Determine the [X, Y] coordinate at the center of the cell enclosing the given text.  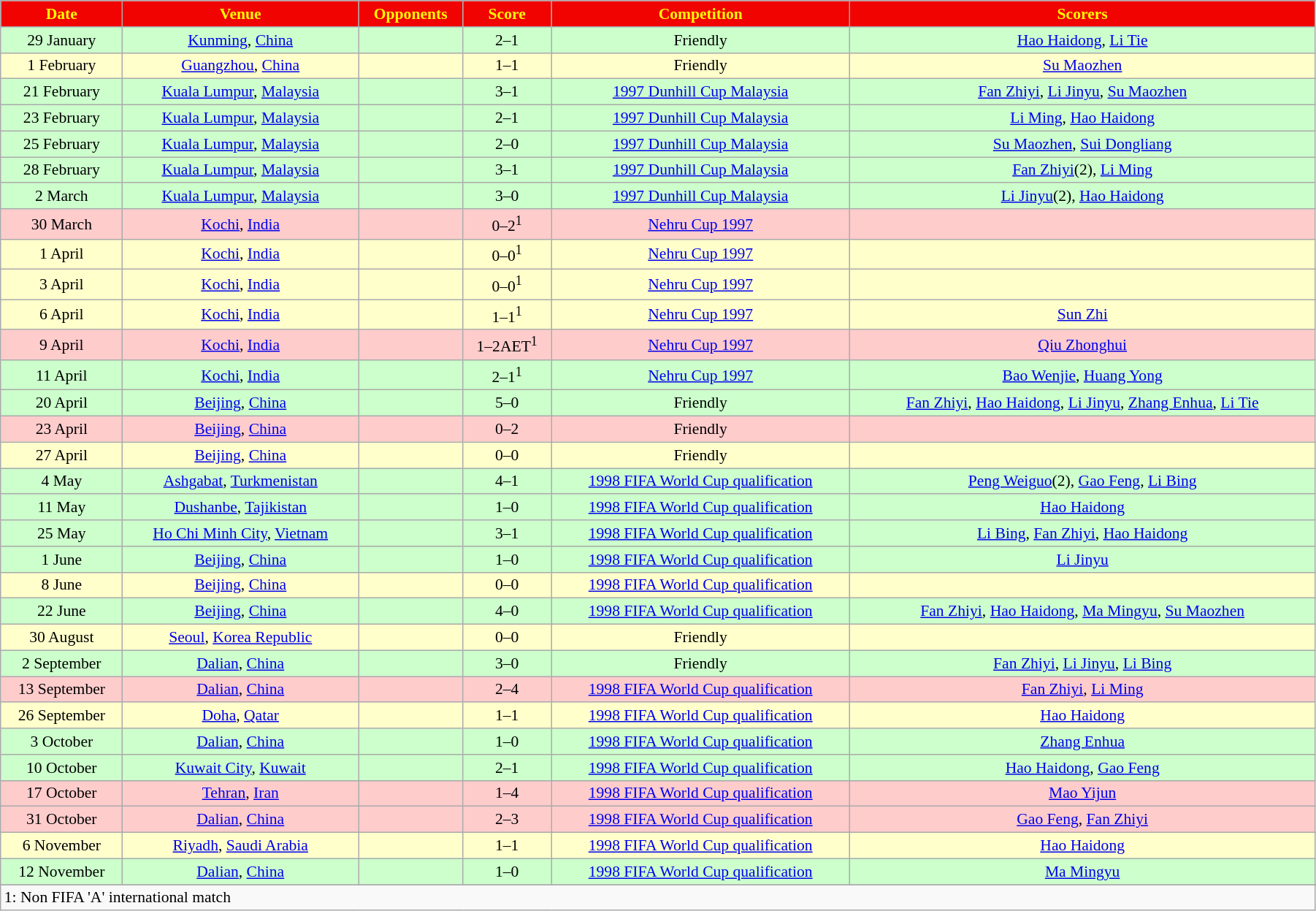
Fan Zhiyi, Hao Haidong, Li Jinyu, Zhang Enhua, Li Tie [1082, 403]
0–21 [507, 224]
Qiu Zhonghui [1082, 345]
2–0 [507, 144]
29 January [61, 40]
4 May [61, 481]
6 November [61, 846]
Ma Mingyu [1082, 872]
8 June [61, 585]
Li Bing, Fan Zhiyi, Hao Haidong [1082, 533]
3 October [61, 742]
Fan Zhiyi, Hao Haidong, Ma Mingyu, Su Maozhen [1082, 611]
6 April [61, 314]
Bao Wenjie, Huang Yong [1082, 376]
Li Ming, Hao Haidong [1082, 118]
Scorers [1082, 14]
1–4 [507, 793]
22 June [61, 611]
Fan Zhiyi, Li Ming [1082, 690]
23 February [61, 118]
Hao Haidong, Li Tie [1082, 40]
Su Maozhen, Sui Dongliang [1082, 144]
Tehran, Iran [241, 793]
Su Maozhen [1082, 66]
Mao Yijun [1082, 793]
Riyadh, Saudi Arabia [241, 846]
Kuwait City, Kuwait [241, 768]
Score [507, 14]
Date [61, 14]
23 April [61, 430]
13 September [61, 690]
31 October [61, 820]
10 October [61, 768]
2 March [61, 197]
0–2 [507, 430]
1: Non FIFA 'A' international match [658, 898]
Li Jinyu(2), Hao Haidong [1082, 197]
Li Jinyu [1082, 560]
1 June [61, 560]
Fan Zhiyi, Li Jinyu, Su Maozhen [1082, 92]
Venue [241, 14]
Dushanbe, Tajikistan [241, 508]
9 April [61, 345]
2–3 [507, 820]
4–0 [507, 611]
26 September [61, 716]
Opponents [410, 14]
11 May [61, 508]
11 April [61, 376]
Hao Haidong, Gao Feng [1082, 768]
Gao Feng, Fan Zhiyi [1082, 820]
2–11 [507, 376]
Sun Zhi [1082, 314]
12 November [61, 872]
2 September [61, 663]
4–1 [507, 481]
3 April [61, 285]
1 February [61, 66]
Ho Chi Minh City, Vietnam [241, 533]
30 March [61, 224]
Guangzhou, China [241, 66]
Peng Weiguo(2), Gao Feng, Li Bing [1082, 481]
Seoul, Korea Republic [241, 638]
27 April [61, 455]
1–11 [507, 314]
Fan Zhiyi, Li Jinyu, Li Bing [1082, 663]
30 August [61, 638]
20 April [61, 403]
25 February [61, 144]
17 October [61, 793]
21 February [61, 92]
Fan Zhiyi(2), Li Ming [1082, 170]
2–4 [507, 690]
Zhang Enhua [1082, 742]
Doha, Qatar [241, 716]
5–0 [507, 403]
1 April [61, 254]
Ashgabat, Turkmenistan [241, 481]
28 February [61, 170]
Kunming, China [241, 40]
25 May [61, 533]
1–2AET1 [507, 345]
Competition [701, 14]
